Return (x, y) of the center of cell containing provided text 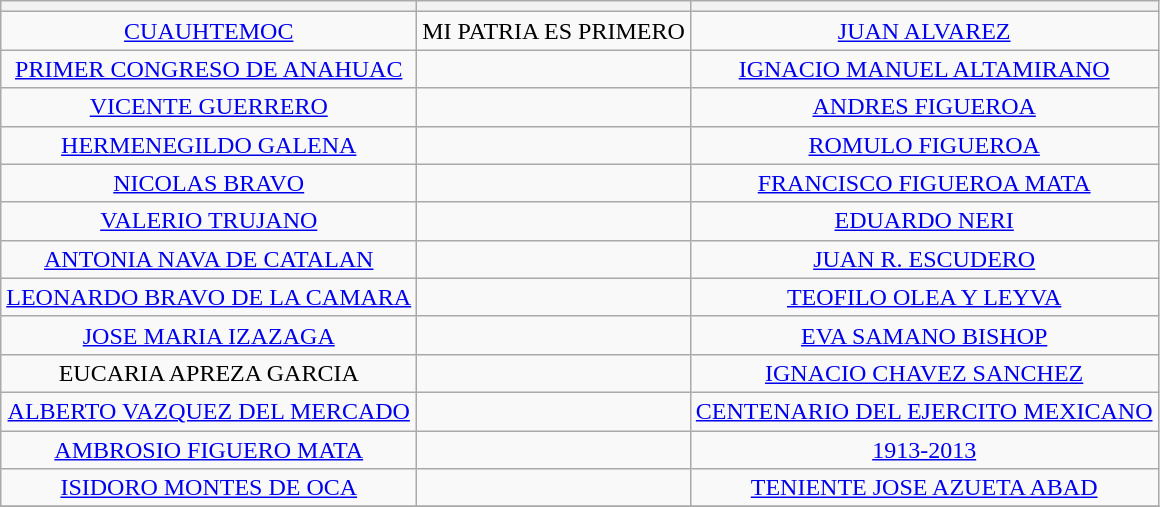
AMBROSIO FIGUERO MATA (209, 449)
ANDRES FIGUEROA (924, 107)
ALBERTO VAZQUEZ DEL MERCADO (209, 411)
HERMENEGILDO GALENA (209, 145)
NICOLAS BRAVO (209, 183)
IGNACIO MANUEL ALTAMIRANO (924, 69)
ROMULO FIGUEROA (924, 145)
EVA SAMANO BISHOP (924, 335)
TENIENTE JOSE AZUETA ABAD (924, 488)
JUAN R. ESCUDERO (924, 259)
ISIDORO MONTES DE OCA (209, 488)
CUAUHTEMOC (209, 31)
FRANCISCO FIGUEROA MATA (924, 183)
EUCARIA APREZA GARCIA (209, 373)
JUAN ALVAREZ (924, 31)
VALERIO TRUJANO (209, 221)
PRIMER CONGRESO DE ANAHUAC (209, 69)
IGNACIO CHAVEZ SANCHEZ (924, 373)
CENTENARIO DEL EJERCITO MEXICANO (924, 411)
EDUARDO NERI (924, 221)
MI PATRIA ES PRIMERO (554, 31)
LEONARDO BRAVO DE LA CAMARA (209, 297)
ANTONIA NAVA DE CATALAN (209, 259)
JOSE MARIA IZAZAGA (209, 335)
TEOFILO OLEA Y LEYVA (924, 297)
VICENTE GUERRERO (209, 107)
1913-2013 (924, 449)
